Return (X, Y) of the center of cell containing provided text 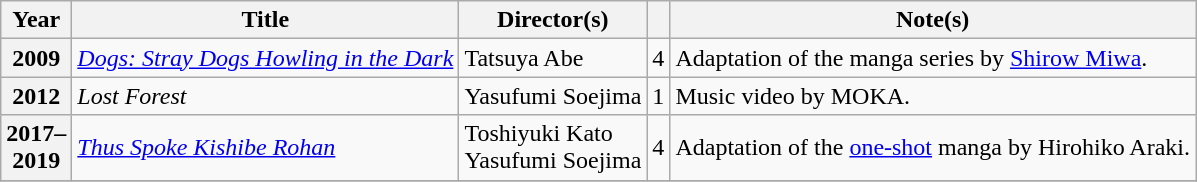
Director(s) (553, 20)
Dogs: Stray Dogs Howling in the Dark (266, 58)
Tatsuya Abe (553, 58)
Lost Forest (266, 96)
Adaptation of the manga series by Shirow Miwa. (933, 58)
1 (658, 96)
Title (266, 20)
2012 (36, 96)
2017–2019 (36, 148)
Music video by MOKA. (933, 96)
Note(s) (933, 20)
Year (36, 20)
Adaptation of the one-shot manga by Hirohiko Araki. (933, 148)
Yasufumi Soejima (553, 96)
2009 (36, 58)
Toshiyuki KatoYasufumi Soejima (553, 148)
Thus Spoke Kishibe Rohan (266, 148)
